From the cell containing the given text, extract its center point as (x, y) coordinate. 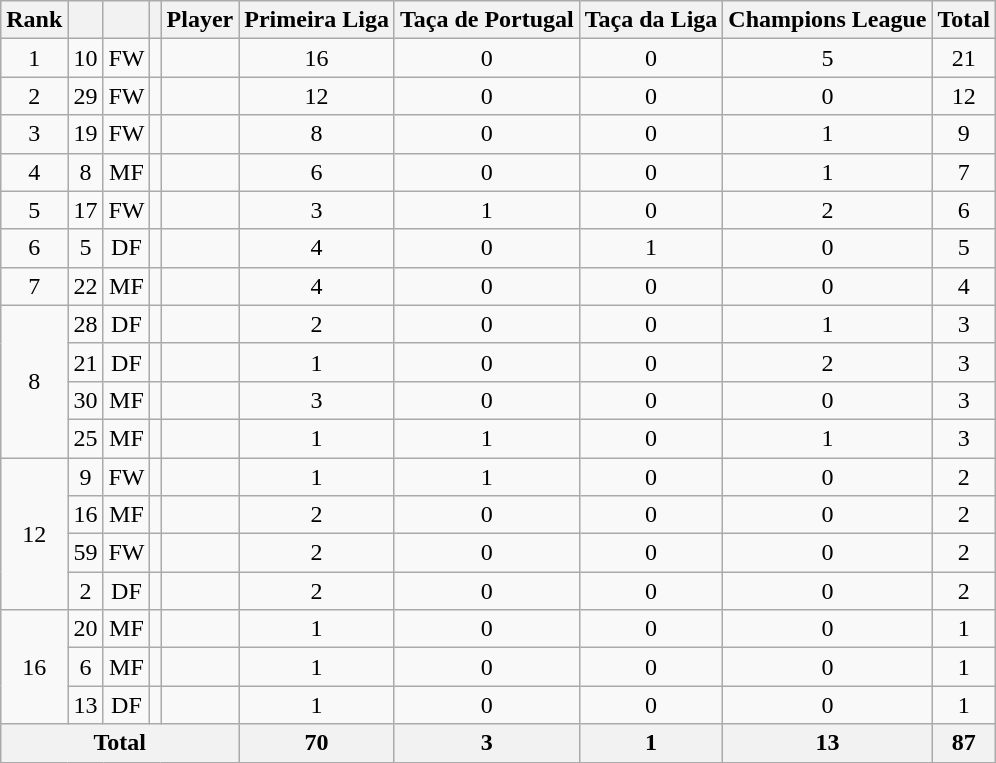
29 (86, 96)
30 (86, 400)
87 (964, 743)
19 (86, 134)
Champions League (828, 20)
17 (86, 210)
Player (200, 20)
Taça da Liga (651, 20)
59 (86, 553)
28 (86, 324)
22 (86, 286)
70 (317, 743)
Rank (34, 20)
Taça de Portugal (486, 20)
20 (86, 629)
25 (86, 438)
Primeira Liga (317, 20)
10 (86, 58)
